Provide the (x, y) coordinate of the cell's center where the given text is located.  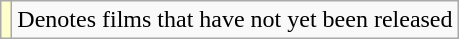
Denotes films that have not yet been released (235, 20)
